Determine the (X, Y) coordinate at the center of the cell enclosing the given text.  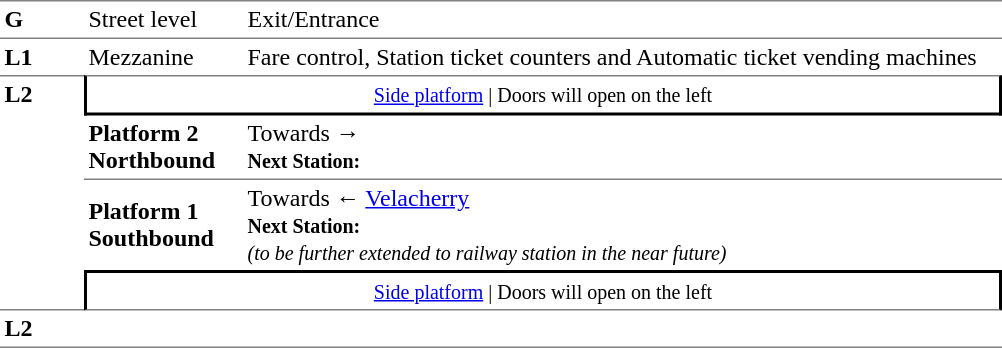
Street level (164, 20)
G (42, 20)
Exit/Entrance (622, 20)
Towards ← VelacherryNext Station: (to be further extended to railway station in the near future) (622, 225)
Fare control, Station ticket counters and Automatic ticket vending machines (622, 57)
Towards → Next Station: (622, 148)
Platform 2Northbound (164, 148)
L1 (42, 57)
Platform 1Southbound (164, 225)
Mezzanine (164, 57)
